Locate the cell with the specified text and output its (x, y) center coordinate. 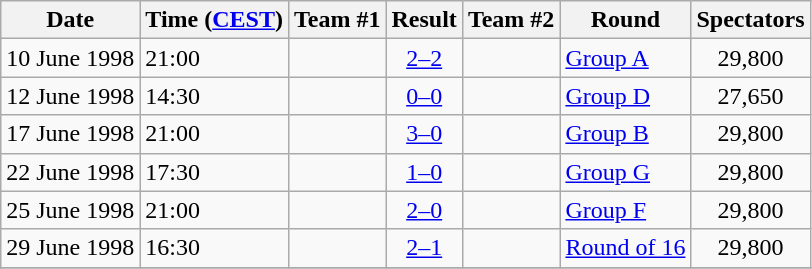
3–0 (424, 134)
2–0 (424, 210)
0–0 (424, 96)
Team #2 (511, 20)
Group G (626, 172)
14:30 (214, 96)
Result (424, 20)
Spectators (750, 20)
2–2 (424, 58)
Group D (626, 96)
2–1 (424, 248)
16:30 (214, 248)
Round (626, 20)
Group A (626, 58)
29 June 1998 (70, 248)
Group F (626, 210)
25 June 1998 (70, 210)
17 June 1998 (70, 134)
10 June 1998 (70, 58)
Team #1 (337, 20)
1–0 (424, 172)
17:30 (214, 172)
22 June 1998 (70, 172)
12 June 1998 (70, 96)
27,650 (750, 96)
Group B (626, 134)
Round of 16 (626, 248)
Date (70, 20)
Time (CEST) (214, 20)
